Provide the [x, y] coordinate of the cell's center where the given text is located.  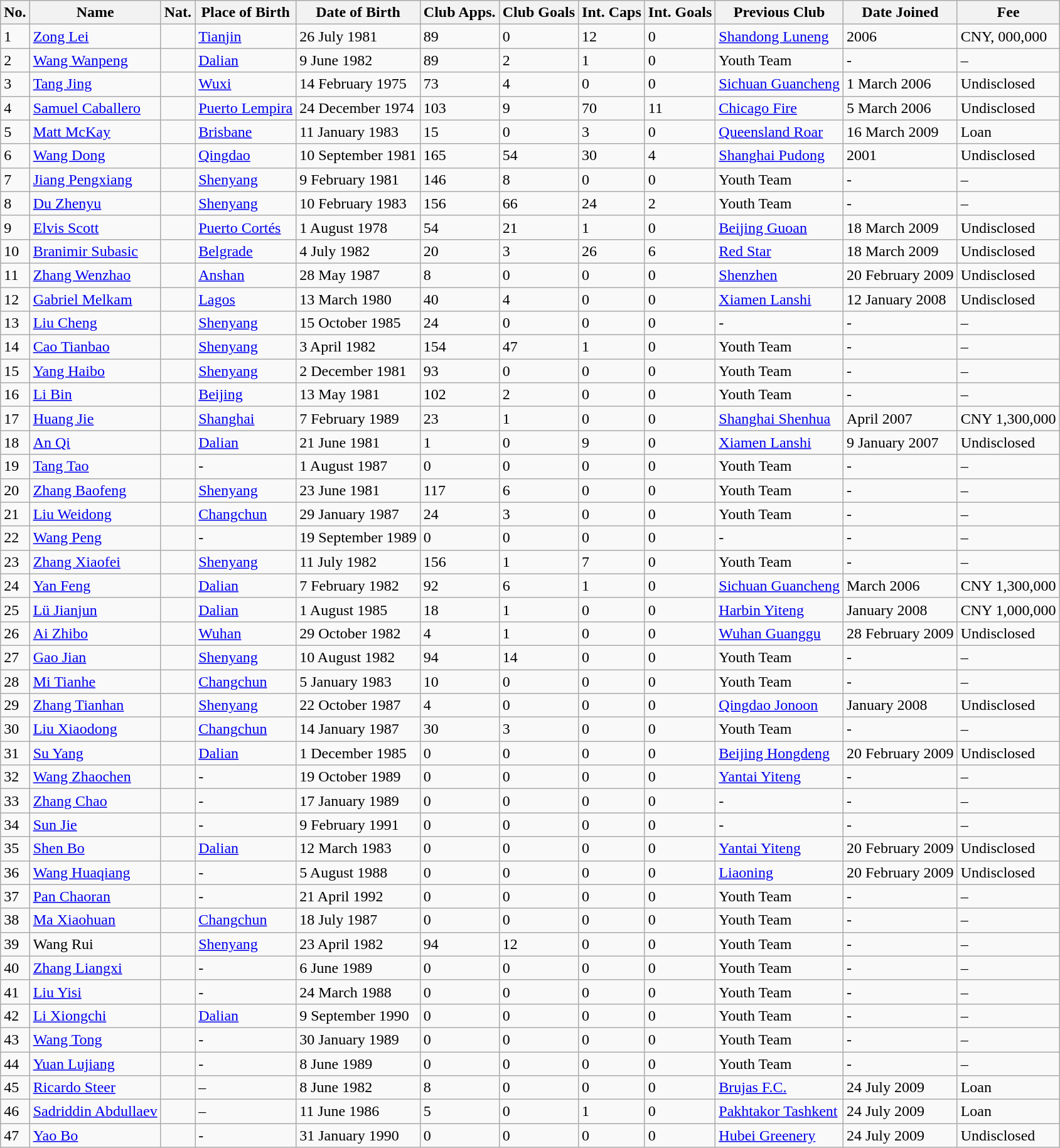
70 [612, 108]
13 March 1980 [358, 299]
Red Star [779, 251]
14 February 1975 [358, 84]
9 February 1981 [358, 180]
Previous Club [779, 13]
Ma Xiaohuan [95, 920]
21 April 1992 [358, 896]
41 [15, 992]
Shanghai Pudong [779, 156]
31 [15, 753]
11 January 1983 [358, 132]
12 January 2008 [900, 299]
102 [459, 395]
22 October 1987 [358, 705]
Wang Peng [95, 538]
Liaoning [779, 872]
Wuhan Guanggu [779, 633]
April 2007 [900, 419]
19 September 1989 [358, 538]
Qingdao [246, 156]
Du Zhenyu [95, 203]
Int. Goals [680, 13]
Shanghai [246, 419]
66 [538, 203]
16 [15, 395]
1 March 2006 [900, 84]
22 [15, 538]
28 May 1987 [358, 275]
Su Yang [95, 753]
5 August 1988 [358, 872]
Zong Lei [95, 36]
19 [15, 466]
Club Goals [538, 13]
26 July 1981 [358, 36]
24 March 1988 [358, 992]
39 [15, 944]
9 September 1990 [358, 1016]
165 [459, 156]
11 June 1986 [358, 1112]
Lagos [246, 299]
Shandong Luneng [779, 36]
2001 [900, 156]
Fee [1008, 13]
2006 [900, 36]
43 [15, 1039]
Wang Zhaochen [95, 777]
Shenzhen [779, 275]
Zhang Wenzhao [95, 275]
14 January 1987 [358, 729]
Shen Bo [95, 849]
Tang Tao [95, 466]
Liu Weidong [95, 514]
13 [15, 323]
Tianjin [246, 36]
Tang Jing [95, 84]
Beijing Hongdeng [779, 753]
Belgrade [246, 251]
28 [15, 681]
Puerto Lempira [246, 108]
31 January 1990 [358, 1135]
25 [15, 609]
Wang Rui [95, 944]
Zhang Chao [95, 801]
154 [459, 347]
Mi Tianhe [95, 681]
146 [459, 180]
10 February 1983 [358, 203]
Sadriddin Abdullaev [95, 1112]
92 [459, 586]
34 [15, 825]
Ai Zhibo [95, 633]
Liu Yisi [95, 992]
CNY, 000,000 [1008, 36]
No. [15, 13]
Pan Chaoran [95, 896]
Samuel Caballero [95, 108]
Beijing Guoan [779, 227]
117 [459, 490]
13 May 1981 [358, 395]
Nat. [178, 13]
16 March 2009 [900, 132]
Queensland Roar [779, 132]
38 [15, 920]
Date Joined [900, 13]
5 January 1983 [358, 681]
9 February 1991 [358, 825]
Li Bin [95, 395]
1 August 1985 [358, 609]
Puerto Cortés [246, 227]
Wuxi [246, 84]
Brujas F.C. [779, 1088]
45 [15, 1088]
Cao Tianbao [95, 347]
44 [15, 1064]
Elvis Scott [95, 227]
Yan Feng [95, 586]
Yang Haibo [95, 371]
Shanghai Shenhua [779, 419]
19 October 1989 [358, 777]
March 2006 [900, 586]
15 October 1985 [358, 323]
7 February 1989 [358, 419]
29 October 1982 [358, 633]
Li Xiongchi [95, 1016]
Pakhtakor Tashkent [779, 1112]
12 March 1983 [358, 849]
17 [15, 419]
Lü Jianjun [95, 609]
8 June 1989 [358, 1064]
Anshan [246, 275]
28 February 2009 [900, 633]
Jiang Pengxiang [95, 180]
Zhang Xiaofei [95, 562]
37 [15, 896]
Gao Jian [95, 657]
32 [15, 777]
Zhang Tianhan [95, 705]
Brisbane [246, 132]
42 [15, 1016]
Gabriel Melkam [95, 299]
Zhang Liangxi [95, 968]
Wuhan [246, 633]
Yuan Lujiang [95, 1064]
Yao Bo [95, 1135]
An Qi [95, 443]
46 [15, 1112]
9 January 2007 [900, 443]
Matt McKay [95, 132]
8 June 1982 [358, 1088]
Sun Jie [95, 825]
Beijing [246, 395]
Wang Wanpeng [95, 60]
10 August 1982 [358, 657]
6 June 1989 [358, 968]
1 August 1987 [358, 466]
Harbin Yiteng [779, 609]
Wang Tong [95, 1039]
Branimir Subasic [95, 251]
Hubei Greenery [779, 1135]
9 June 1982 [358, 60]
Int. Caps [612, 13]
23 June 1981 [358, 490]
Wang Dong [95, 156]
93 [459, 371]
Qingdao Jonoon [779, 705]
17 January 1989 [358, 801]
27 [15, 657]
Zhang Baofeng [95, 490]
33 [15, 801]
24 December 1974 [358, 108]
35 [15, 849]
Club Apps. [459, 13]
3 April 1982 [358, 347]
10 September 1981 [358, 156]
1 August 1978 [358, 227]
Huang Jie [95, 419]
29 [15, 705]
23 April 1982 [358, 944]
7 February 1982 [358, 586]
103 [459, 108]
1 December 1985 [358, 753]
4 July 1982 [358, 251]
Ricardo Steer [95, 1088]
Liu Xiaodong [95, 729]
2 December 1981 [358, 371]
Wang Huaqiang [95, 872]
Date of Birth [358, 13]
29 January 1987 [358, 514]
Liu Cheng [95, 323]
Place of Birth [246, 13]
Name [95, 13]
18 July 1987 [358, 920]
CNY 1,000,000 [1008, 609]
21 June 1981 [358, 443]
Chicago Fire [779, 108]
73 [459, 84]
30 January 1989 [358, 1039]
36 [15, 872]
5 March 2006 [900, 108]
11 July 1982 [358, 562]
